Provide the [x, y] coordinate of the cell's center where the given text is located.  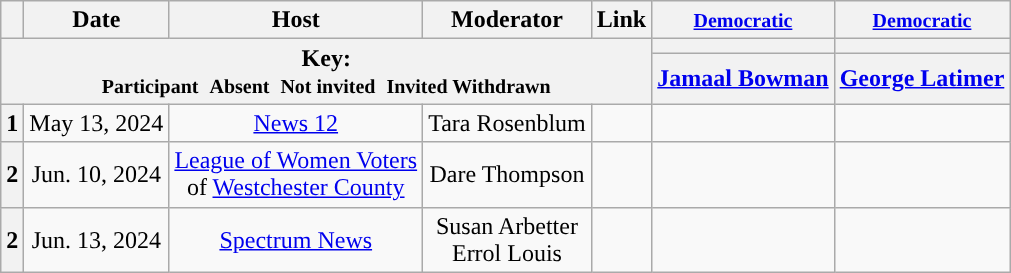
Key: Participant Absent Not invited Invited Withdrawn [326, 72]
Moderator [508, 20]
News 12 [296, 123]
1 [12, 123]
Date [96, 20]
Dare Thompson [508, 174]
Jun. 10, 2024 [96, 174]
Susan ArbetterErrol Louis [508, 240]
Jun. 13, 2024 [96, 240]
Spectrum News [296, 240]
May 13, 2024 [96, 123]
League of Women Votersof Westchester County [296, 174]
George Latimer [922, 78]
Tara Rosenblum [508, 123]
Jamaal Bowman [743, 78]
Host [296, 20]
Link [621, 20]
